Scan for the cell matching the given text and deliver its [x, y] coordinate at center. 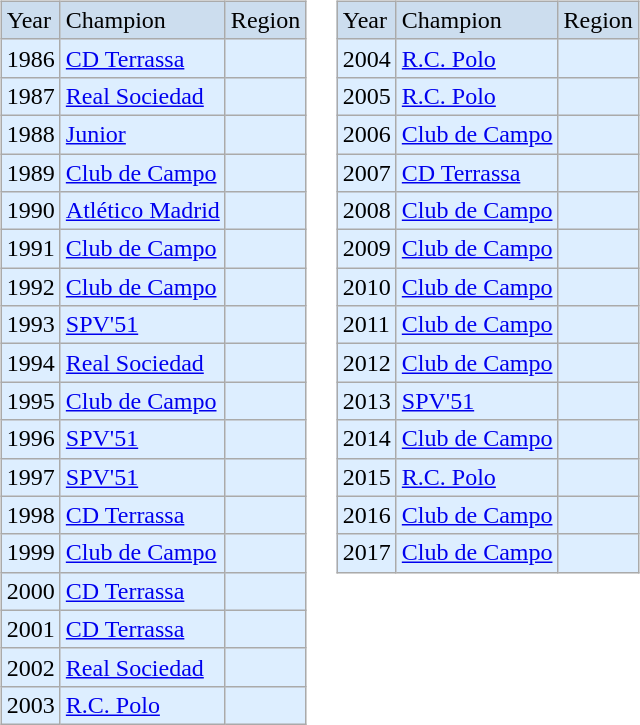
1995 [30, 401]
2006 [366, 134]
2009 [366, 249]
1993 [30, 325]
2003 [30, 705]
Junior [142, 134]
2011 [366, 325]
2013 [366, 401]
2004 [366, 58]
1996 [30, 439]
2010 [366, 287]
2014 [366, 439]
1990 [30, 211]
2008 [366, 211]
2012 [366, 363]
1986 [30, 58]
1994 [30, 363]
2015 [366, 477]
2001 [30, 629]
2007 [366, 173]
1998 [30, 515]
2000 [30, 591]
1989 [30, 173]
Atlético Madrid [142, 211]
1991 [30, 249]
1988 [30, 134]
1997 [30, 477]
1987 [30, 96]
1999 [30, 553]
2016 [366, 515]
2002 [30, 667]
1992 [30, 287]
2017 [366, 553]
2005 [366, 96]
